Return [x, y] of the center of cell containing provided text 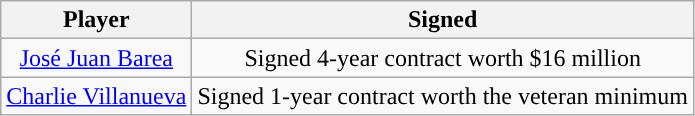
José Juan Barea [96, 58]
Signed [443, 20]
Signed 1-year contract worth the veteran minimum [443, 96]
Player [96, 20]
Signed 4-year contract worth $16 million [443, 58]
Charlie Villanueva [96, 96]
